Locate the cell with the specified text and output its (x, y) center coordinate. 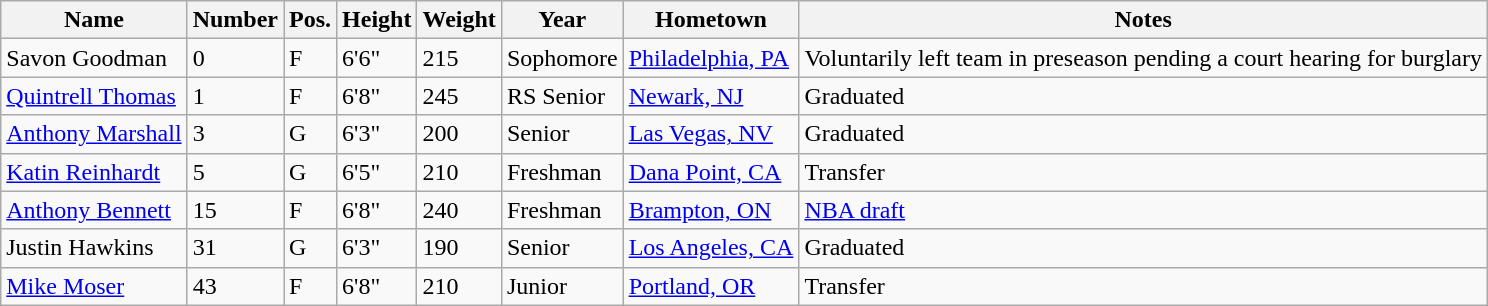
Justin Hawkins (94, 248)
Junior (562, 286)
Anthony Marshall (94, 134)
Katin Reinhardt (94, 172)
31 (235, 248)
Newark, NJ (711, 96)
Anthony Bennett (94, 210)
6'5" (377, 172)
215 (459, 58)
Dana Point, CA (711, 172)
15 (235, 210)
Notes (1144, 20)
Las Vegas, NV (711, 134)
Quintrell Thomas (94, 96)
Philadelphia, PA (711, 58)
240 (459, 210)
Mike Moser (94, 286)
0 (235, 58)
Hometown (711, 20)
190 (459, 248)
Pos. (310, 20)
3 (235, 134)
Los Angeles, CA (711, 248)
Voluntarily left team in preseason pending a court hearing for burglary (1144, 58)
RS Senior (562, 96)
Weight (459, 20)
Portland, OR (711, 286)
Height (377, 20)
245 (459, 96)
Brampton, ON (711, 210)
NBA draft (1144, 210)
43 (235, 286)
6'6" (377, 58)
5 (235, 172)
200 (459, 134)
Sophomore (562, 58)
1 (235, 96)
Number (235, 20)
Name (94, 20)
Year (562, 20)
Savon Goodman (94, 58)
